Determine the [x, y] coordinate at the center of the cell enclosing the given text.  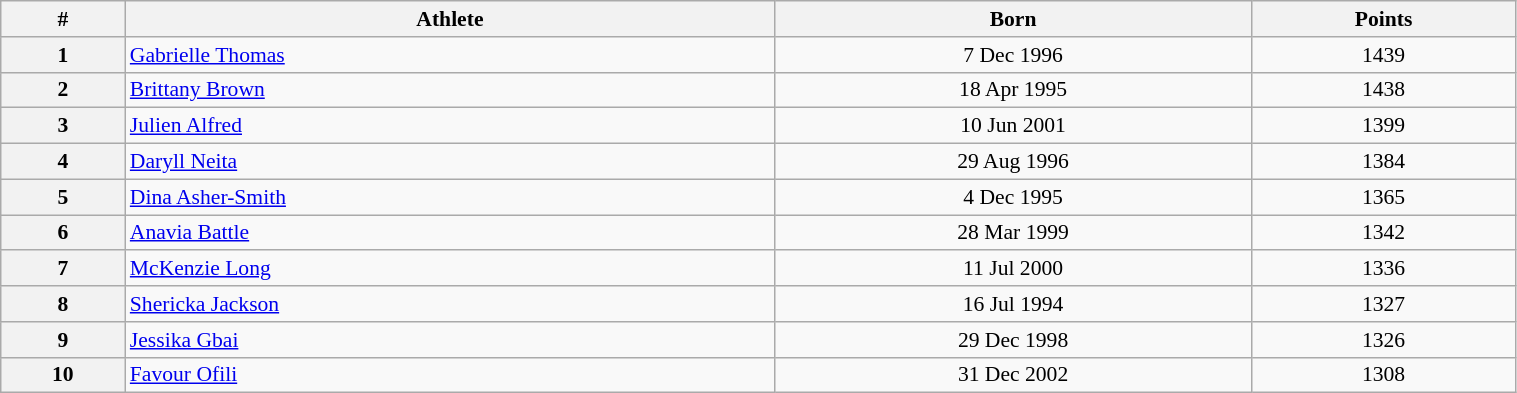
18 Apr 1995 [1013, 90]
8 [63, 304]
5 [63, 197]
3 [63, 126]
# [63, 19]
4 Dec 1995 [1013, 197]
2 [63, 90]
1342 [1384, 233]
Athlete [450, 19]
1438 [1384, 90]
Favour Ofili [450, 375]
Points [1384, 19]
31 Dec 2002 [1013, 375]
1326 [1384, 340]
Brittany Brown [450, 90]
1336 [1384, 269]
10 Jun 2001 [1013, 126]
11 Jul 2000 [1013, 269]
16 Jul 1994 [1013, 304]
1399 [1384, 126]
1439 [1384, 55]
Julien Alfred [450, 126]
Gabrielle Thomas [450, 55]
7 [63, 269]
4 [63, 162]
Shericka Jackson [450, 304]
10 [63, 375]
1384 [1384, 162]
29 Aug 1996 [1013, 162]
Jessika Gbai [450, 340]
1327 [1384, 304]
6 [63, 233]
Born [1013, 19]
29 Dec 1998 [1013, 340]
1 [63, 55]
Anavia Battle [450, 233]
1308 [1384, 375]
Daryll Neita [450, 162]
Dina Asher-Smith [450, 197]
1365 [1384, 197]
McKenzie Long [450, 269]
28 Mar 1999 [1013, 233]
9 [63, 340]
7 Dec 1996 [1013, 55]
